Return the (x, y) coordinate for the center point of the cell that contains the specified text.  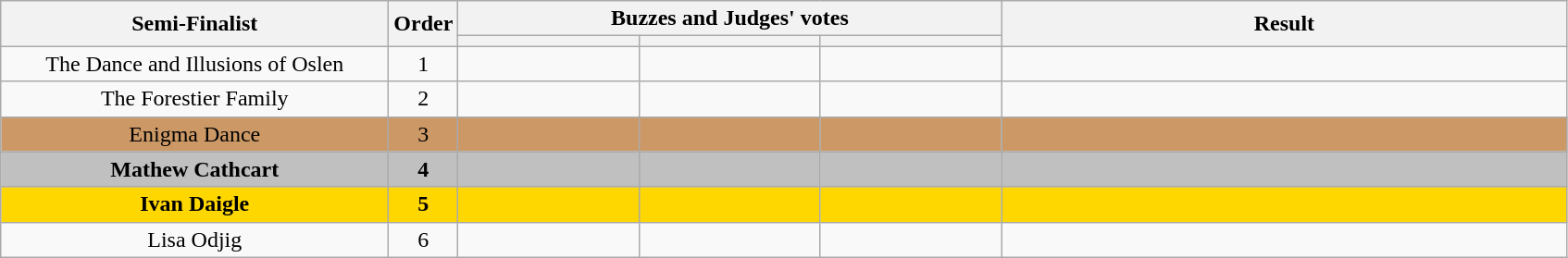
Semi-Finalist (194, 24)
1 (424, 64)
Mathew Cathcart (194, 169)
The Forestier Family (194, 99)
Enigma Dance (194, 134)
The Dance and Illusions of Oslen (194, 64)
Lisa Odjig (194, 240)
Result (1285, 24)
6 (424, 240)
Ivan Daigle (194, 204)
2 (424, 99)
Order (424, 24)
Buzzes and Judges' votes (729, 18)
3 (424, 134)
4 (424, 169)
5 (424, 204)
